Pinpoint the cell where the given text exists, returning its (x, y) midpoint coordinate. 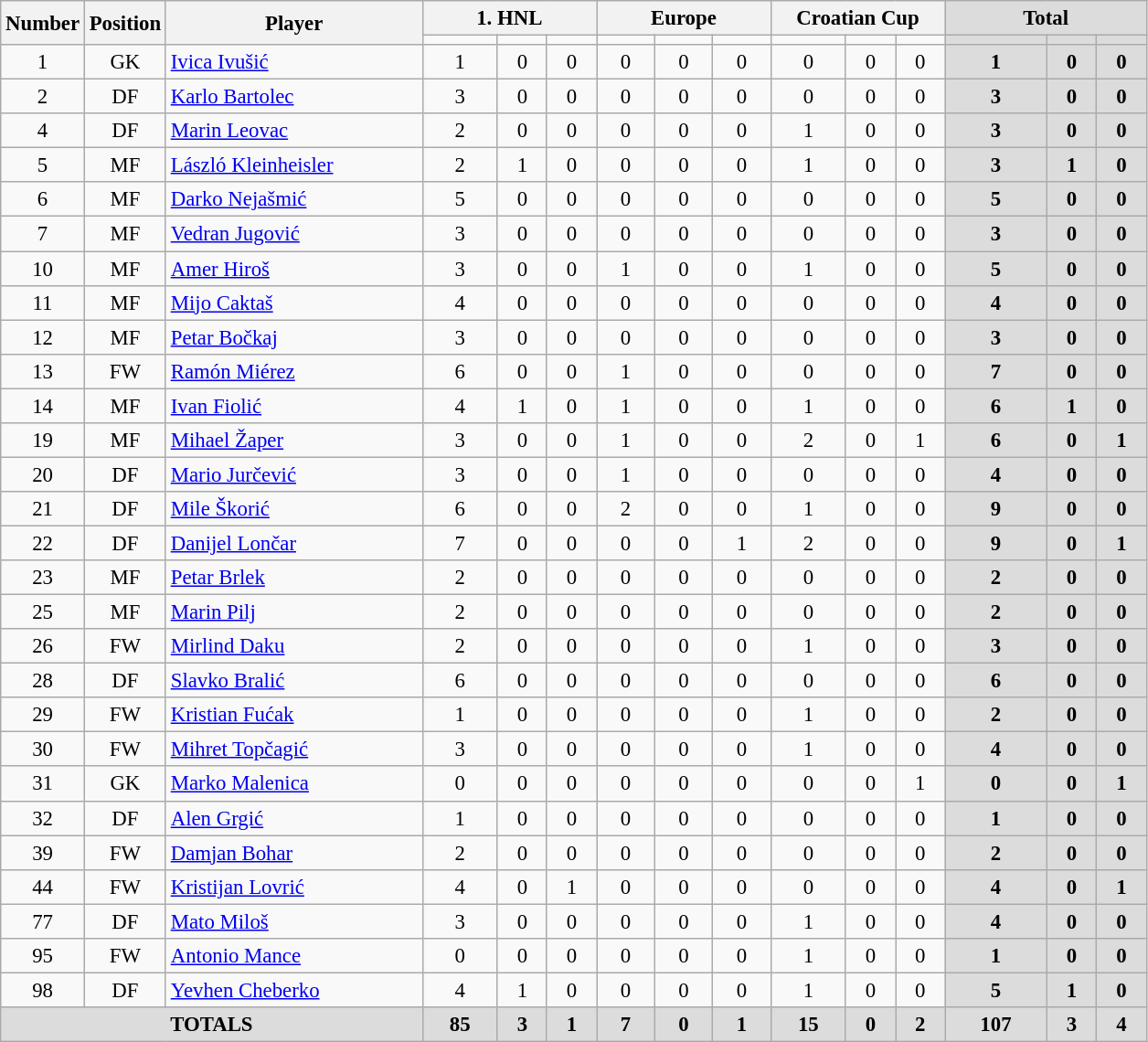
23 (43, 578)
Total (1046, 18)
Antonio Mance (294, 956)
Slavko Bralić (294, 681)
Mato Miloš (294, 921)
22 (43, 543)
98 (43, 990)
Marin Pilj (294, 612)
44 (43, 887)
39 (43, 853)
Petar Bočkaj (294, 337)
95 (43, 956)
Mihret Topčagić (294, 750)
28 (43, 681)
29 (43, 715)
13 (43, 371)
Darko Nejašmić (294, 200)
Karlo Bartolec (294, 97)
Petar Brlek (294, 578)
Marin Leovac (294, 131)
Ivan Fiolić (294, 406)
Mijo Caktaš (294, 303)
1. HNL (510, 18)
Kristijan Lovrić (294, 887)
14 (43, 406)
Position (124, 23)
Ivica Ivušić (294, 62)
TOTALS (212, 1025)
Mile Škorić (294, 509)
Europe (684, 18)
11 (43, 303)
85 (460, 1025)
Marko Malenica (294, 784)
19 (43, 441)
77 (43, 921)
Yevhen Cheberko (294, 990)
25 (43, 612)
Number (43, 23)
Amer Hiroš (294, 269)
32 (43, 818)
15 (808, 1025)
12 (43, 337)
Danijel Lončar (294, 543)
Alen Grgić (294, 818)
Player (294, 23)
107 (996, 1025)
Mirlind Daku (294, 646)
Ramón Miérez (294, 371)
Vedran Jugović (294, 234)
Kristian Fućak (294, 715)
30 (43, 750)
20 (43, 474)
10 (43, 269)
26 (43, 646)
21 (43, 509)
László Kleinheisler (294, 165)
Croatian Cup (857, 18)
Mario Jurčević (294, 474)
31 (43, 784)
Mihael Žaper (294, 441)
Damjan Bohar (294, 853)
